Search for the cell housing the specified text and yield its (X, Y) center coordinate. 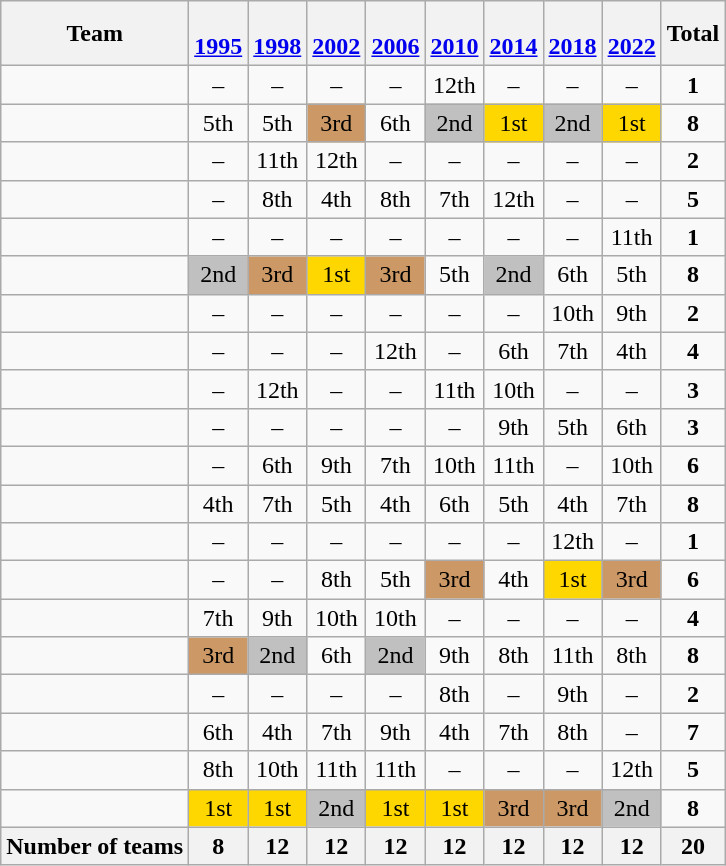
1998 (278, 34)
2006 (396, 34)
2010 (454, 34)
Number of teams (95, 846)
7 (693, 732)
2022 (632, 34)
2014 (514, 34)
Team (95, 34)
20 (693, 846)
Total (693, 34)
2018 (572, 34)
2002 (336, 34)
1995 (218, 34)
